Return the (x, y) coordinate for the center point of the cell that contains the specified text.  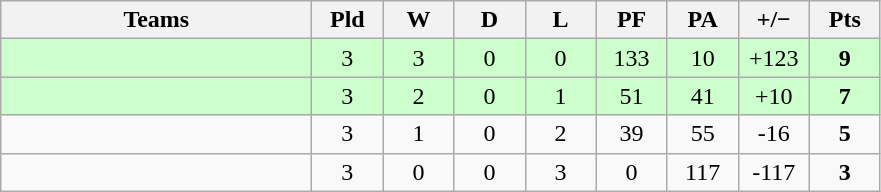
41 (702, 96)
39 (632, 134)
51 (632, 96)
Pts (844, 20)
W (418, 20)
-16 (774, 134)
+/− (774, 20)
133 (632, 58)
117 (702, 172)
+123 (774, 58)
5 (844, 134)
Teams (156, 20)
PA (702, 20)
L (560, 20)
PF (632, 20)
7 (844, 96)
Pld (348, 20)
-117 (774, 172)
10 (702, 58)
+10 (774, 96)
D (490, 20)
55 (702, 134)
9 (844, 58)
